For the text-containing cell, return its midpoint in (X, Y) coordinate format. 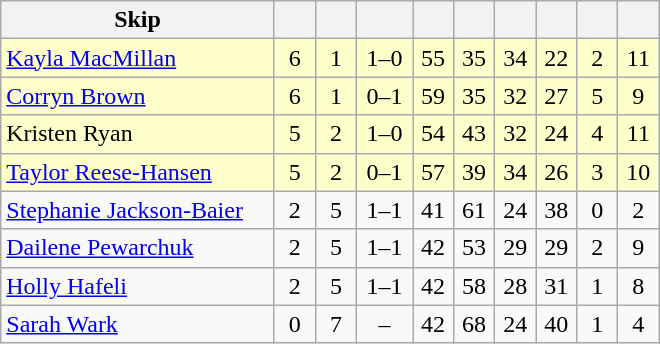
41 (432, 210)
61 (474, 210)
Dailene Pewarchuk (138, 248)
26 (556, 172)
28 (516, 286)
54 (432, 134)
57 (432, 172)
Kristen Ryan (138, 134)
10 (638, 172)
Skip (138, 20)
40 (556, 324)
27 (556, 96)
Sarah Wark (138, 324)
43 (474, 134)
59 (432, 96)
58 (474, 286)
8 (638, 286)
Kayla MacMillan (138, 58)
68 (474, 324)
39 (474, 172)
Stephanie Jackson-Baier (138, 210)
53 (474, 248)
Taylor Reese-Hansen (138, 172)
7 (336, 324)
– (384, 324)
Holly Hafeli (138, 286)
22 (556, 58)
3 (598, 172)
31 (556, 286)
38 (556, 210)
Corryn Brown (138, 96)
55 (432, 58)
